Identify which cell holds the provided text, then report its (X, Y) central coordinate. 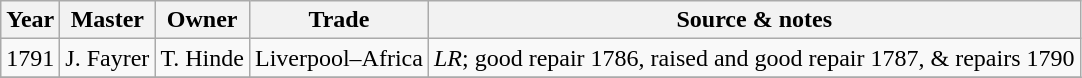
J. Fayrer (108, 58)
Liverpool–Africa (338, 58)
1791 (30, 58)
LR; good repair 1786, raised and good repair 1787, & repairs 1790 (754, 58)
Trade (338, 20)
Master (108, 20)
Owner (202, 20)
T. Hinde (202, 58)
Year (30, 20)
Source & notes (754, 20)
